Identify which cell holds the provided text, then report its (X, Y) central coordinate. 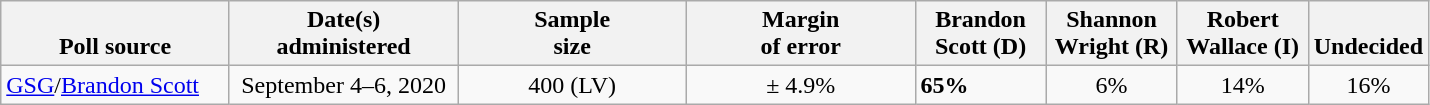
Undecided (1368, 34)
6% (1112, 85)
16% (1368, 85)
± 4.9% (800, 85)
Date(s)administered (344, 34)
September 4–6, 2020 (344, 85)
400 (LV) (572, 85)
GSG/Brandon Scott (116, 85)
Poll source (116, 34)
RobertWallace (I) (1242, 34)
Marginof error (800, 34)
Samplesize (572, 34)
65% (980, 85)
14% (1242, 85)
ShannonWright (R) (1112, 34)
BrandonScott (D) (980, 34)
